Identify which cell holds the provided text, then report its [x, y] central coordinate. 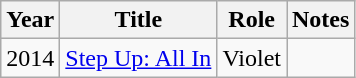
Notes [320, 20]
Step Up: All In [138, 58]
2014 [30, 58]
Violet [252, 58]
Role [252, 20]
Year [30, 20]
Title [138, 20]
